Find where the given text appears and provide that cell's center as [x, y] coordinate. 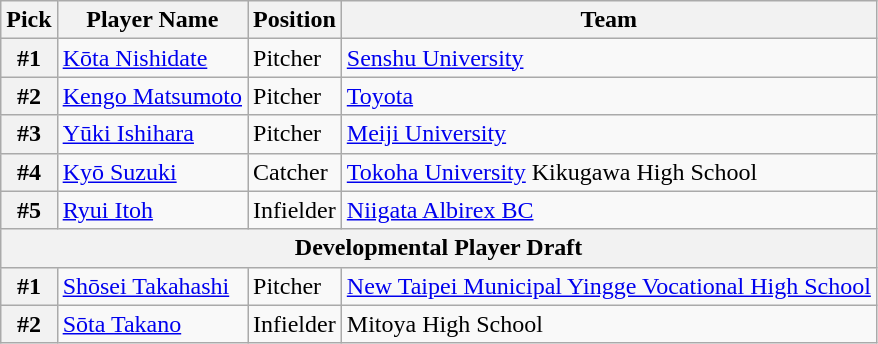
Shōsei Takahashi [152, 286]
Niigata Albirex BC [608, 210]
Ryui Itoh [152, 210]
#4 [29, 172]
#5 [29, 210]
Developmental Player Draft [439, 248]
Tokoha University Kikugawa High School [608, 172]
Team [608, 20]
Senshu University [608, 58]
Sōta Takano [152, 324]
Yūki Ishihara [152, 134]
Catcher [295, 172]
Mitoya High School [608, 324]
New Taipei Municipal Yingge Vocational High School [608, 286]
Position [295, 20]
Pick [29, 20]
Toyota [608, 96]
Kōta Nishidate [152, 58]
Kengo Matsumoto [152, 96]
Kyō Suzuki [152, 172]
Meiji University [608, 134]
Player Name [152, 20]
#3 [29, 134]
